Search for the cell housing the specified text and yield its [x, y] center coordinate. 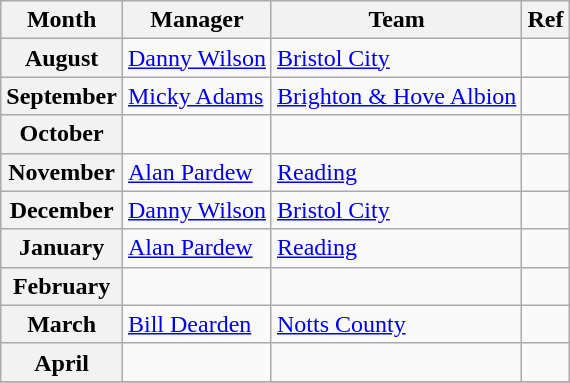
Bill Dearden [196, 324]
Brighton & Hove Albion [396, 96]
February [62, 286]
April [62, 362]
October [62, 134]
Notts County [396, 324]
September [62, 96]
December [62, 210]
Manager [196, 20]
January [62, 248]
November [62, 172]
August [62, 58]
Month [62, 20]
Ref [546, 20]
Micky Adams [196, 96]
Team [396, 20]
March [62, 324]
